Detect which cell encompasses the target text, then output its (x, y) center coordinate. 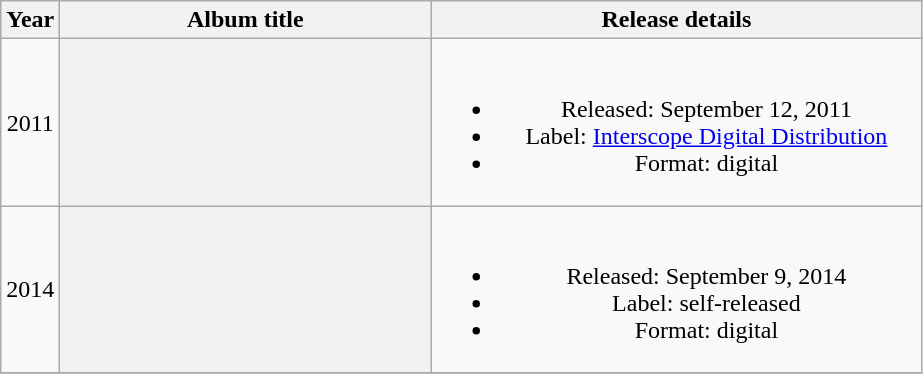
2014 (30, 290)
Released: September 12, 2011Label: Interscope Digital DistributionFormat: digital (676, 122)
Album title (246, 20)
2011 (30, 122)
Year (30, 20)
Released: September 9, 2014Label: self-releasedFormat: digital (676, 290)
Release details (676, 20)
